Find where the given text appears and provide that cell's center as (X, Y) coordinate. 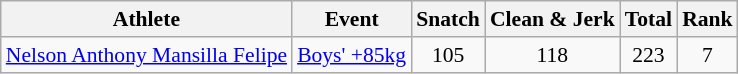
Nelson Anthony Mansilla Felipe (146, 55)
Boys' +85kg (352, 55)
118 (552, 55)
Clean & Jerk (552, 19)
Snatch (448, 19)
Athlete (146, 19)
Rank (708, 19)
7 (708, 55)
223 (648, 55)
Total (648, 19)
Event (352, 19)
105 (448, 55)
